From the cell containing the given text, extract its center point as [X, Y] coordinate. 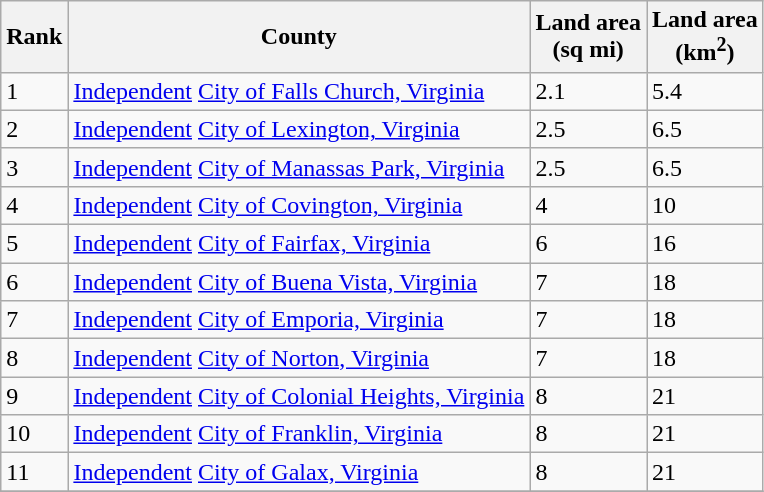
Independent City of Covington, Virginia [299, 205]
Independent City of Emporia, Virginia [299, 320]
16 [706, 244]
2 [34, 129]
Independent City of Buena Vista, Virginia [299, 282]
2.1 [588, 91]
County [299, 37]
Independent City of Lexington, Virginia [299, 129]
Independent City of Norton, Virginia [299, 358]
Rank [34, 37]
1 [34, 91]
11 [34, 472]
9 [34, 396]
Land area(sq mi) [588, 37]
Independent City of Manassas Park, Virginia [299, 167]
Land area(km2) [706, 37]
5.4 [706, 91]
Independent City of Fairfax, Virginia [299, 244]
Independent City of Franklin, Virginia [299, 434]
5 [34, 244]
Independent City of Colonial Heights, Virginia [299, 396]
Independent City of Falls Church, Virginia [299, 91]
3 [34, 167]
Independent City of Galax, Virginia [299, 472]
